Extract the (X, Y) coordinate from the center of the cell holding the provided text.  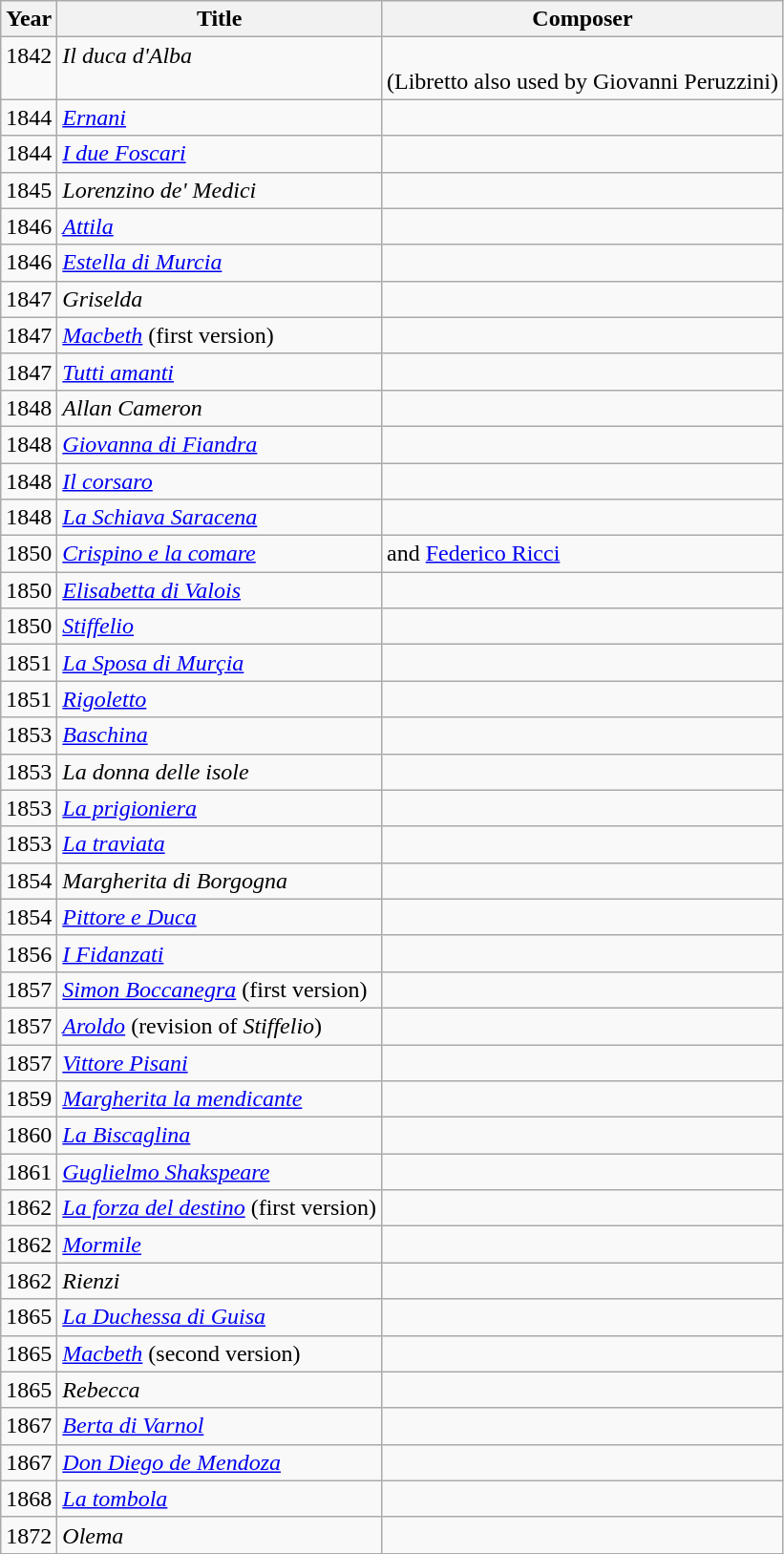
Mormile (220, 1245)
La Biscaglina (220, 1136)
La Schiava Saracena (220, 518)
1842 (29, 69)
Macbeth (first version) (220, 335)
1859 (29, 1099)
La Duchessa di Guisa (220, 1317)
Attila (220, 226)
Allan Cameron (220, 408)
Lorenzino de' Medici (220, 190)
I Fidanzati (220, 953)
Title (220, 19)
Macbeth (second version) (220, 1353)
Rienzi (220, 1281)
La tombola (220, 1499)
Aroldo (revision of Stiffelio) (220, 1026)
Olema (220, 1535)
Griselda (220, 299)
La prigioniera (220, 808)
La donna delle isole (220, 772)
1860 (29, 1136)
Margherita la mendicante (220, 1099)
Estella di Murcia (220, 263)
and Federico Ricci (583, 554)
Year (29, 19)
Il duca d'Alba (220, 69)
1845 (29, 190)
Composer (583, 19)
I due Foscari (220, 154)
1861 (29, 1172)
Baschina (220, 735)
Stiffelio (220, 627)
1868 (29, 1499)
La forza del destino (first version) (220, 1208)
La traviata (220, 844)
(Libretto also used by Giovanni Peruzzini) (583, 69)
Guglielmo Shakspeare (220, 1172)
Crispino e la comare (220, 554)
Berta di Varnol (220, 1426)
Ernani (220, 117)
La Sposa di Murçia (220, 663)
Pittore e Duca (220, 917)
Rebecca (220, 1390)
1872 (29, 1535)
Vittore Pisani (220, 1063)
Tutti amanti (220, 372)
Giovanna di Fiandra (220, 444)
Don Diego de Mendoza (220, 1462)
Margherita di Borgogna (220, 881)
Rigoletto (220, 699)
Elisabetta di Valois (220, 590)
1856 (29, 953)
Il corsaro (220, 480)
Simon Boccanegra (first version) (220, 990)
